Search for the cell housing the specified text and yield its [x, y] center coordinate. 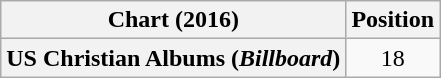
US Christian Albums (Billboard) [174, 58]
18 [393, 58]
Chart (2016) [174, 20]
Position [393, 20]
